Capture the cell that displays the provided text and extract its [x, y] central coordinate. 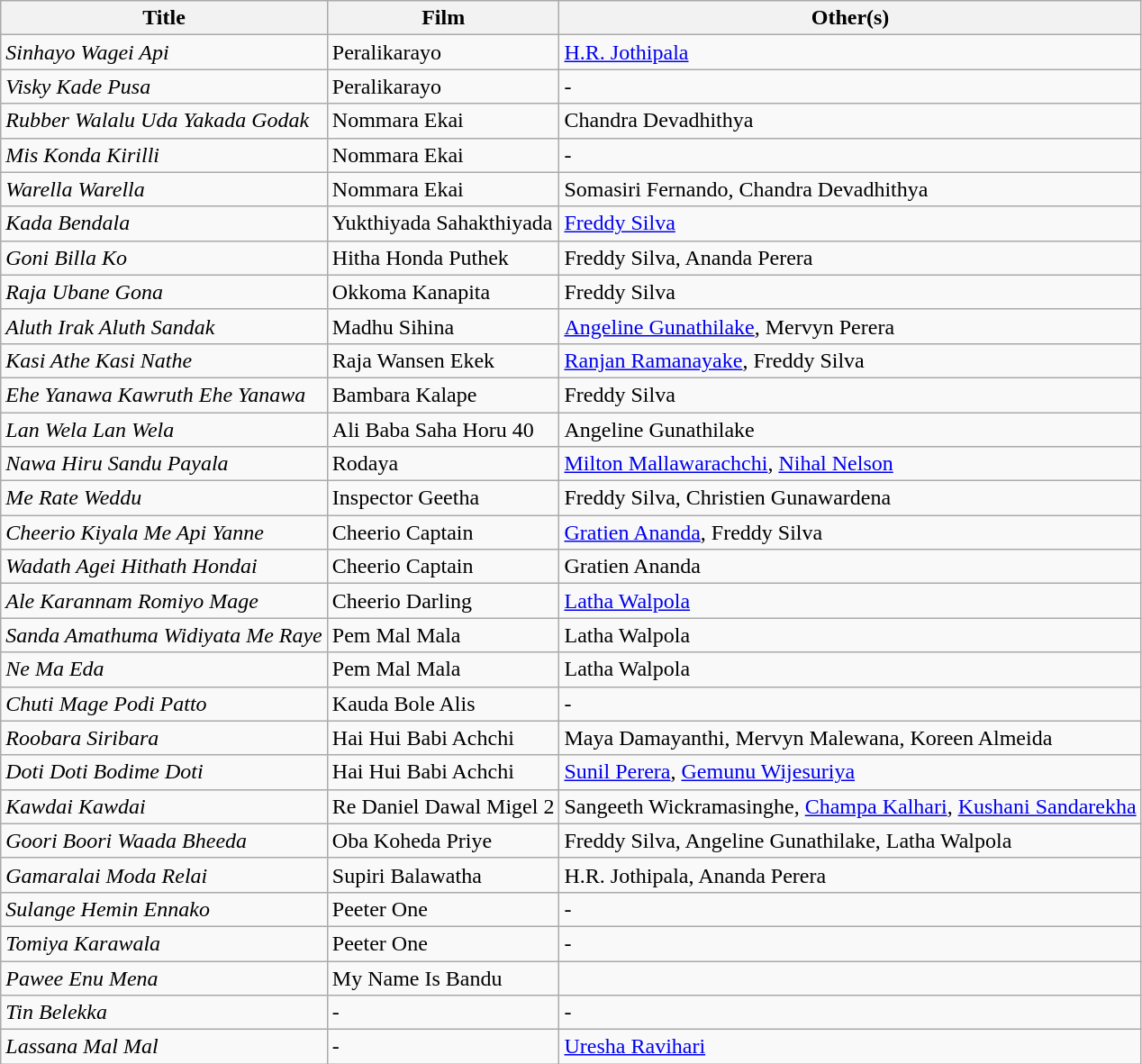
Freddy Silva, Christien Gunawardena [850, 498]
Sulange Hemin Ennako [164, 909]
Mis Konda Kirilli [164, 155]
Bambara Kalape [443, 395]
Sunil Perera, Gemunu Wijesuriya [850, 772]
Raja Ubane Gona [164, 292]
Roobara Siribara [164, 738]
Cheerio Kiyala Me Api Yanne [164, 532]
Rodaya [443, 464]
Kauda Bole Alis [443, 704]
Kada Bendala [164, 223]
Somasiri Fernando, Chandra Devadhithya [850, 189]
Ranjan Ramanayake, Freddy Silva [850, 360]
Freddy Silva, Ananda Perera [850, 258]
Re Daniel Dawal Migel 2 [443, 806]
Rubber Walalu Uda Yakada Godak [164, 121]
Cheerio Darling [443, 601]
Aluth Irak Aluth Sandak [164, 326]
H.R. Jothipala, Ananda Perera [850, 875]
Raja Wansen Ekek [443, 360]
Freddy Silva, Angeline Gunathilake, Latha Walpola [850, 841]
Ehe Yanawa Kawruth Ehe Yanawa [164, 395]
Goni Billa Ko [164, 258]
Lan Wela Lan Wela [164, 430]
Angeline Gunathilake, Mervyn Perera [850, 326]
Film [443, 18]
Other(s) [850, 18]
My Name Is Bandu [443, 978]
Angeline Gunathilake [850, 430]
Nawa Hiru Sandu Payala [164, 464]
Kawdai Kawdai [164, 806]
Oba Koheda Priye [443, 841]
Inspector Geetha [443, 498]
H.R. Jothipala [850, 52]
Gratien Ananda [850, 567]
Ne Ma Eda [164, 669]
Title [164, 18]
Chandra Devadhithya [850, 121]
Yukthiyada Sahakthiyada [443, 223]
Wadath Agei Hithath Hondai [164, 567]
Visky Kade Pusa [164, 86]
Pawee Enu Mena [164, 978]
Sangeeth Wickramasinghe, Champa Kalhari, Kushani Sandarekha [850, 806]
Sanda Amathuma Widiyata Me Raye [164, 635]
Kasi Athe Kasi Nathe [164, 360]
Me Rate Weddu [164, 498]
Ale Karannam Romiyo Mage [164, 601]
Maya Damayanthi, Mervyn Malewana, Koreen Almeida [850, 738]
Madhu Sihina [443, 326]
Tin Belekka [164, 1013]
Supiri Balawatha [443, 875]
Chuti Mage Podi Patto [164, 704]
Doti Doti Bodime Doti [164, 772]
Sinhayo Wagei Api [164, 52]
Hitha Honda Puthek [443, 258]
Ali Baba Saha Horu 40 [443, 430]
Warella Warella [164, 189]
Goori Boori Waada Bheeda [164, 841]
Okkoma Kanapita [443, 292]
Uresha Ravihari [850, 1047]
Milton Mallawarachchi, Nihal Nelson [850, 464]
Lassana Mal Mal [164, 1047]
Gratien Ananda, Freddy Silva [850, 532]
Tomiya Karawala [164, 943]
Gamaralai Moda Relai [164, 875]
